Return the (x, y) coordinate for the center point of the cell that contains the specified text.  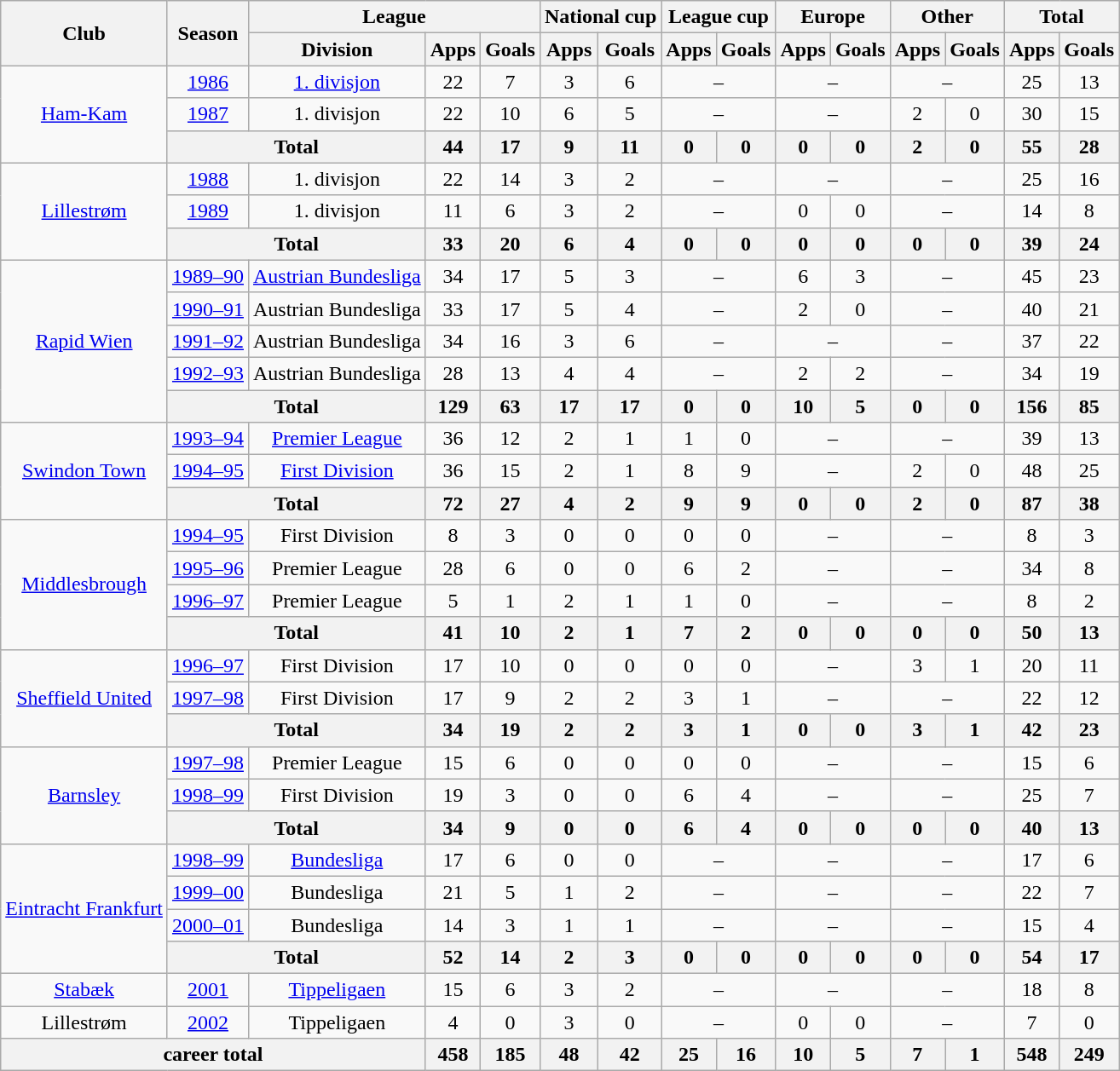
24 (1089, 244)
1999–00 (208, 892)
League cup (719, 17)
54 (1031, 958)
League (394, 17)
55 (1031, 147)
27 (511, 504)
1993–94 (208, 439)
1990–91 (208, 308)
18 (1031, 990)
85 (1089, 406)
52 (453, 958)
50 (1031, 633)
career total (213, 1055)
30 (1031, 114)
Stabæk (84, 990)
38 (1089, 504)
1992–93 (208, 373)
1989 (208, 211)
185 (511, 1055)
1986 (208, 82)
1991–92 (208, 341)
Ham-Kam (84, 114)
1995–96 (208, 568)
1988 (208, 179)
Season (208, 33)
2002 (208, 1022)
Barnsley (84, 795)
Rapid Wien (84, 341)
458 (453, 1055)
41 (453, 633)
129 (453, 406)
548 (1031, 1055)
87 (1031, 504)
Swindon Town (84, 471)
Sheffield United (84, 698)
37 (1031, 341)
Other (947, 17)
Europe (833, 17)
44 (453, 147)
156 (1031, 406)
1987 (208, 114)
Division (337, 49)
Middlesbrough (84, 584)
249 (1089, 1055)
45 (1031, 276)
2000–01 (208, 924)
National cup (600, 17)
63 (511, 406)
72 (453, 504)
Eintracht Frankfurt (84, 908)
1989–90 (208, 276)
2001 (208, 990)
Club (84, 33)
